Find where the given text appears and provide that cell's center as (X, Y) coordinate. 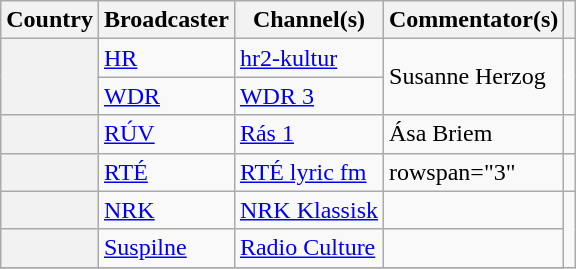
Country (50, 20)
RTÉ (166, 172)
Rás 1 (308, 134)
Ása Briem (474, 134)
rowspan="3" (474, 172)
WDR (166, 96)
Susanne Herzog (474, 77)
Radio Culture (308, 248)
Channel(s) (308, 20)
NRK Klassisk (308, 210)
RTÉ lyric fm (308, 172)
Suspilne (166, 248)
NRK (166, 210)
Broadcaster (166, 20)
HR (166, 58)
hr2-kultur (308, 58)
RÚV (166, 134)
Commentator(s) (474, 20)
WDR 3 (308, 96)
